From the cell containing the given text, extract its center point as [x, y] coordinate. 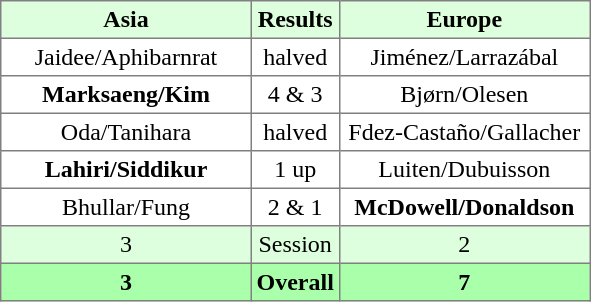
Fdez-Castaño/Gallacher [464, 132]
Bhullar/Fung [126, 207]
1 up [295, 170]
Europe [464, 20]
Session [295, 245]
2 & 1 [295, 207]
Results [295, 20]
Marksaeng/Kim [126, 95]
Asia [126, 20]
McDowell/Donaldson [464, 207]
Luiten/Dubuisson [464, 170]
Bjørn/Olesen [464, 95]
7 [464, 282]
Lahiri/Siddikur [126, 170]
Jaidee/Aphibarnrat [126, 57]
Oda/Tanihara [126, 132]
Overall [295, 282]
4 & 3 [295, 95]
Jiménez/Larrazábal [464, 57]
2 [464, 245]
